Scan for the cell matching the given text and deliver its (x, y) coordinate at center. 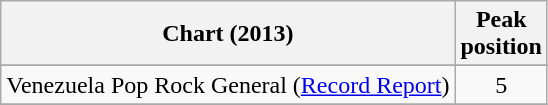
Peakposition (501, 34)
Chart (2013) (228, 34)
Venezuela Pop Rock General (Record Report) (228, 85)
5 (501, 85)
